Extract the [x, y] coordinate from the center of the cell holding the provided text.  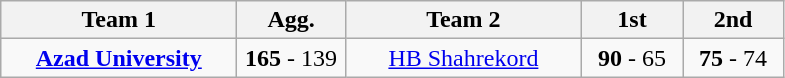
Team 1 [119, 20]
75 - 74 [732, 58]
Azad University [119, 58]
1st [632, 20]
HB Shahrekord [463, 58]
Agg. [292, 20]
90 - 65 [632, 58]
Team 2 [463, 20]
2nd [732, 20]
165 - 139 [292, 58]
